Return (x, y) of the center of cell containing provided text 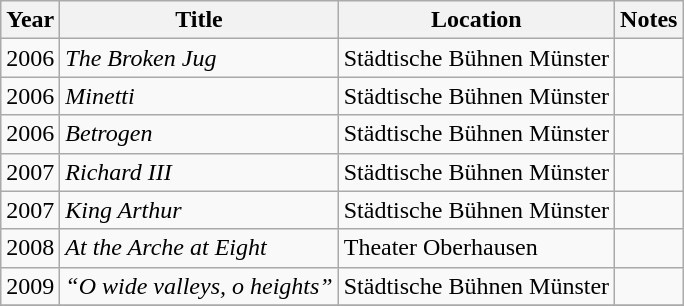
Title (199, 20)
Notes (649, 20)
At the Arche at Eight (199, 248)
2009 (30, 286)
“O wide valleys, o heights” (199, 286)
2008 (30, 248)
Minetti (199, 96)
King Arthur (199, 210)
Betrogen (199, 134)
Theater Oberhausen (476, 248)
Location (476, 20)
Richard III (199, 172)
The Broken Jug (199, 58)
Year (30, 20)
